Scan for the cell matching the given text and deliver its [X, Y] coordinate at center. 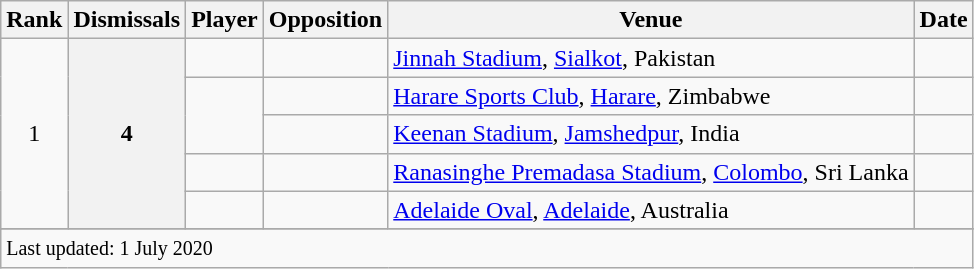
Harare Sports Club, Harare, Zimbabwe [651, 96]
Rank [34, 20]
Dismissals [127, 20]
Keenan Stadium, Jamshedpur, India [651, 134]
Opposition [325, 20]
Adelaide Oval, Adelaide, Australia [651, 210]
Date [944, 20]
Venue [651, 20]
Ranasinghe Premadasa Stadium, Colombo, Sri Lanka [651, 172]
Player [225, 20]
1 [34, 134]
Jinnah Stadium, Sialkot, Pakistan [651, 58]
4 [127, 134]
Last updated: 1 July 2020 [487, 248]
